Pinpoint the cell where the given text exists, returning its (X, Y) midpoint coordinate. 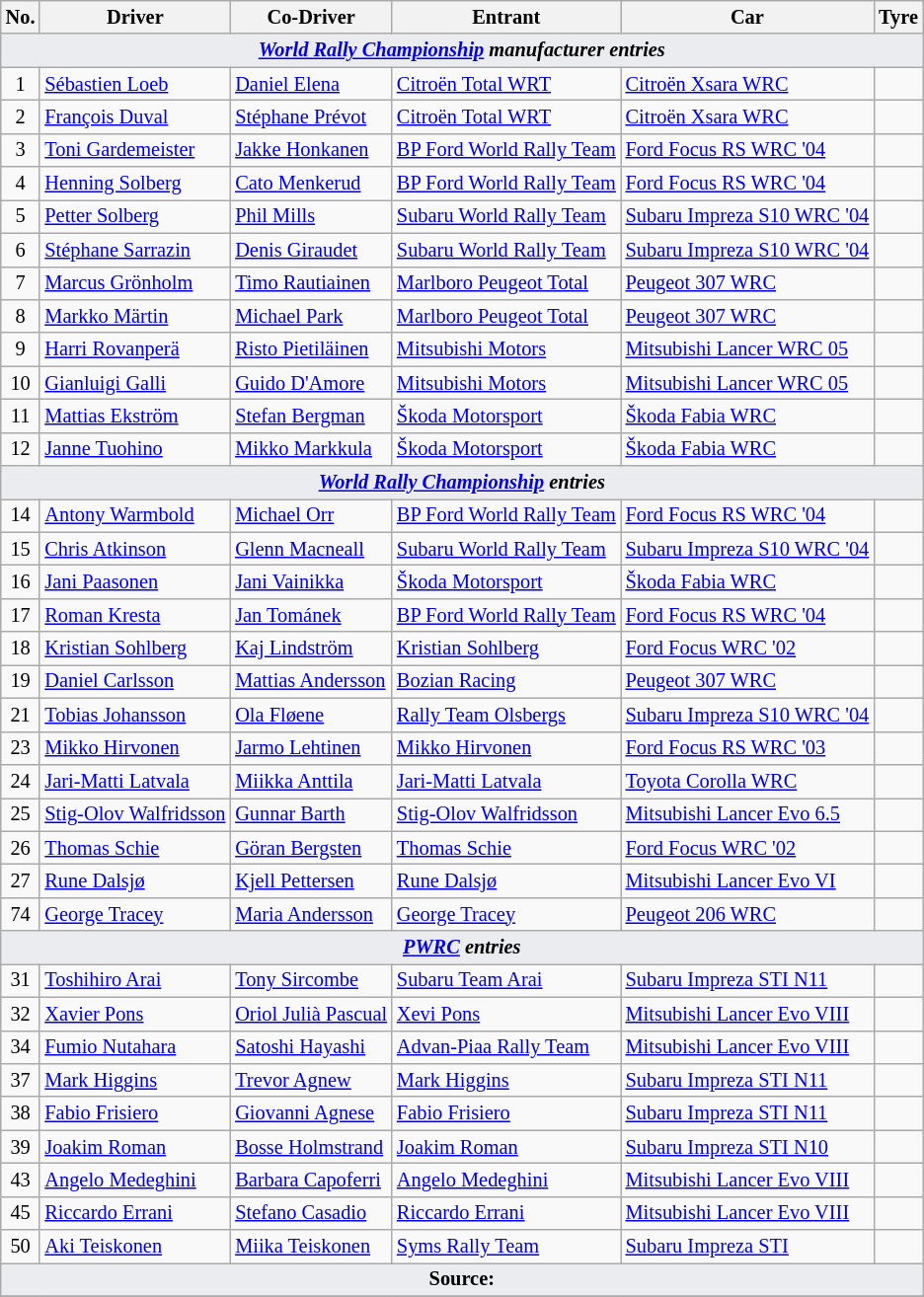
Daniel Carlsson (134, 681)
Marcus Grönholm (134, 283)
Tony Sircombe (311, 980)
8 (21, 316)
Fumio Nutahara (134, 1047)
Barbara Capoferri (311, 1180)
Henning Solberg (134, 184)
Miikka Anttila (311, 781)
Trevor Agnew (311, 1080)
9 (21, 349)
Satoshi Hayashi (311, 1047)
Jani Vainikka (311, 581)
3 (21, 150)
15 (21, 549)
Kaj Lindström (311, 648)
Denis Giraudet (311, 250)
37 (21, 1080)
Subaru Team Arai (506, 980)
Göran Bergsten (311, 848)
Gianluigi Galli (134, 383)
Subaru Impreza STI (747, 1247)
Car (747, 17)
11 (21, 416)
31 (21, 980)
Timo Rautiainen (311, 283)
Stefano Casadio (311, 1213)
45 (21, 1213)
23 (21, 748)
19 (21, 681)
1 (21, 84)
World Rally Championship manufacturer entries (462, 50)
Aki Teiskonen (134, 1247)
Oriol Julià Pascual (311, 1014)
Subaru Impreza STI N10 (747, 1147)
Glenn Macneall (311, 549)
7 (21, 283)
Antony Warmbold (134, 515)
Janne Tuohino (134, 449)
2 (21, 116)
Gunnar Barth (311, 814)
Jakke Honkanen (311, 150)
50 (21, 1247)
18 (21, 648)
Michael Park (311, 316)
No. (21, 17)
Phil Mills (311, 216)
Maria Andersson (311, 914)
Bosse Holmstrand (311, 1147)
14 (21, 515)
Entrant (506, 17)
Mikko Markkula (311, 449)
François Duval (134, 116)
Jan Tománek (311, 615)
Xevi Pons (506, 1014)
Michael Orr (311, 515)
Stéphane Sarrazin (134, 250)
Chris Atkinson (134, 549)
World Rally Championship entries (462, 483)
Ford Focus RS WRC '03 (747, 748)
Rally Team Olsbergs (506, 715)
74 (21, 914)
Peugeot 206 WRC (747, 914)
Giovanni Agnese (311, 1113)
34 (21, 1047)
Mattias Ekström (134, 416)
5 (21, 216)
Xavier Pons (134, 1014)
12 (21, 449)
Toshihiro Arai (134, 980)
24 (21, 781)
Jarmo Lehtinen (311, 748)
38 (21, 1113)
Guido D'Amore (311, 383)
Cato Menkerud (311, 184)
Markko Märtin (134, 316)
27 (21, 880)
Daniel Elena (311, 84)
21 (21, 715)
Toni Gardemeister (134, 150)
Mitsubishi Lancer Evo 6.5 (747, 814)
Miika Teiskonen (311, 1247)
Mitsubishi Lancer Evo VI (747, 880)
Roman Kresta (134, 615)
Kjell Pettersen (311, 880)
Bozian Racing (506, 681)
Driver (134, 17)
4 (21, 184)
43 (21, 1180)
Syms Rally Team (506, 1247)
10 (21, 383)
Sébastien Loeb (134, 84)
Risto Pietiläinen (311, 349)
Tobias Johansson (134, 715)
Toyota Corolla WRC (747, 781)
6 (21, 250)
Co-Driver (311, 17)
25 (21, 814)
Stefan Bergman (311, 416)
Harri Rovanperä (134, 349)
17 (21, 615)
16 (21, 581)
PWRC entries (462, 948)
Petter Solberg (134, 216)
26 (21, 848)
Ola Fløene (311, 715)
Jani Paasonen (134, 581)
Tyre (898, 17)
Mattias Andersson (311, 681)
39 (21, 1147)
32 (21, 1014)
Stéphane Prévot (311, 116)
Source: (462, 1279)
Advan-Piaa Rally Team (506, 1047)
